Search for the cell housing the specified text and yield its [x, y] center coordinate. 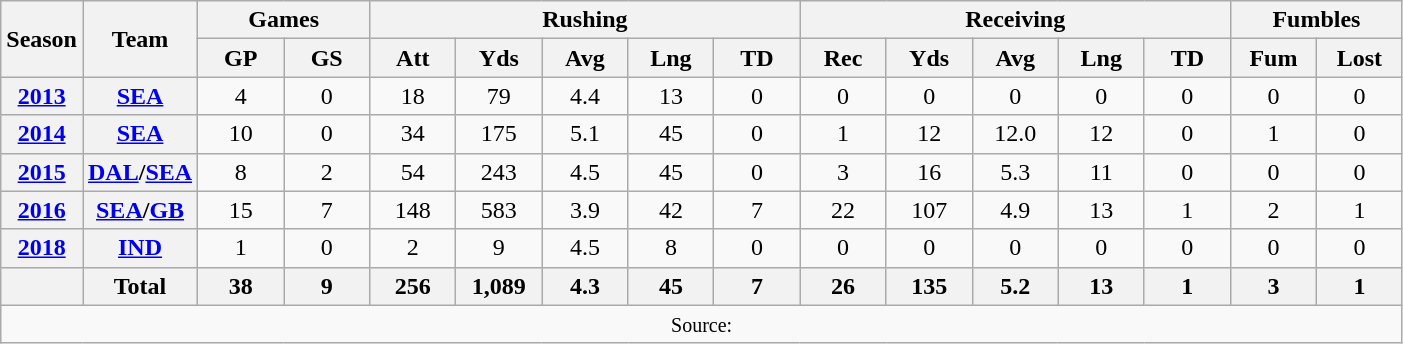
Rec [843, 58]
18 [413, 96]
42 [671, 210]
Rushing [585, 20]
135 [929, 286]
107 [929, 210]
22 [843, 210]
38 [241, 286]
IND [140, 248]
79 [499, 96]
Total [140, 286]
583 [499, 210]
GS [327, 58]
243 [499, 172]
5.1 [585, 134]
Fumbles [1316, 20]
4.4 [585, 96]
Receiving [1015, 20]
Team [140, 39]
SEA/GB [140, 210]
54 [413, 172]
2018 [42, 248]
Att [413, 58]
5.2 [1015, 286]
Source: [702, 324]
Lost [1359, 58]
2016 [42, 210]
148 [413, 210]
4.3 [585, 286]
Season [42, 39]
4.9 [1015, 210]
15 [241, 210]
GP [241, 58]
DAL/SEA [140, 172]
16 [929, 172]
Games [284, 20]
2014 [42, 134]
5.3 [1015, 172]
175 [499, 134]
34 [413, 134]
2013 [42, 96]
256 [413, 286]
3.9 [585, 210]
1,089 [499, 286]
Fum [1273, 58]
12.0 [1015, 134]
2015 [42, 172]
4 [241, 96]
11 [1101, 172]
26 [843, 286]
10 [241, 134]
